Extract the [X, Y] coordinate from the center of the cell holding the provided text.  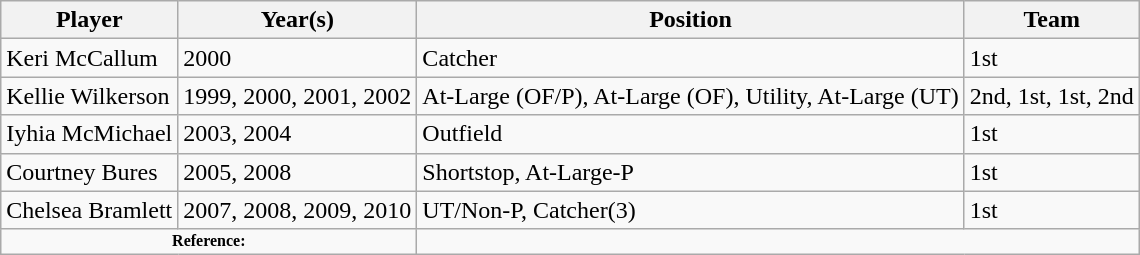
1999, 2000, 2001, 2002 [298, 96]
Position [690, 20]
Kellie Wilkerson [90, 96]
UT/Non-P, Catcher(3) [690, 210]
Courtney Bures [90, 172]
Reference: [209, 241]
Iyhia McMichael [90, 134]
Outfield [690, 134]
2007, 2008, 2009, 2010 [298, 210]
Player [90, 20]
Team [1052, 20]
Year(s) [298, 20]
Shortstop, At-Large-P [690, 172]
2nd, 1st, 1st, 2nd [1052, 96]
2005, 2008 [298, 172]
2003, 2004 [298, 134]
Catcher [690, 58]
2000 [298, 58]
Keri McCallum [90, 58]
Chelsea Bramlett [90, 210]
At-Large (OF/P), At-Large (OF), Utility, At-Large (UT) [690, 96]
